Find where the given text appears and provide that cell's center as [x, y] coordinate. 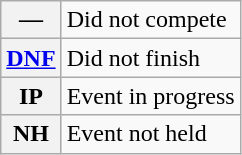
Did not compete [150, 20]
Did not finish [150, 58]
IP [31, 96]
DNF [31, 58]
Event not held [150, 134]
Event in progress [150, 96]
— [31, 20]
NH [31, 134]
